For the text-containing cell, return its midpoint in (x, y) coordinate format. 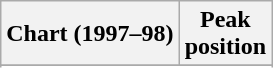
Peakposition (225, 34)
Chart (1997–98) (90, 34)
